Detect which cell encompasses the target text, then output its [x, y] center coordinate. 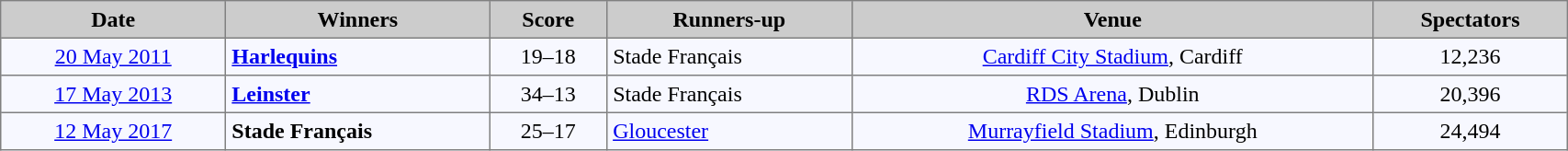
17 May 2013 [114, 94]
RDS Arena, Dublin [1112, 94]
12 May 2017 [114, 131]
Winners [358, 19]
19–18 [547, 56]
Leinster [358, 94]
Cardiff City Stadium, Cardiff [1112, 56]
25–17 [547, 131]
Score [547, 19]
20 May 2011 [114, 56]
Venue [1112, 19]
Spectators [1470, 19]
12,236 [1470, 56]
34–13 [547, 94]
Runners-up [729, 19]
Date [114, 19]
Harlequins [358, 56]
Gloucester [729, 131]
24,494 [1470, 131]
20,396 [1470, 94]
Murrayfield Stadium, Edinburgh [1112, 131]
